Locate the cell with the specified text and output its [x, y] center coordinate. 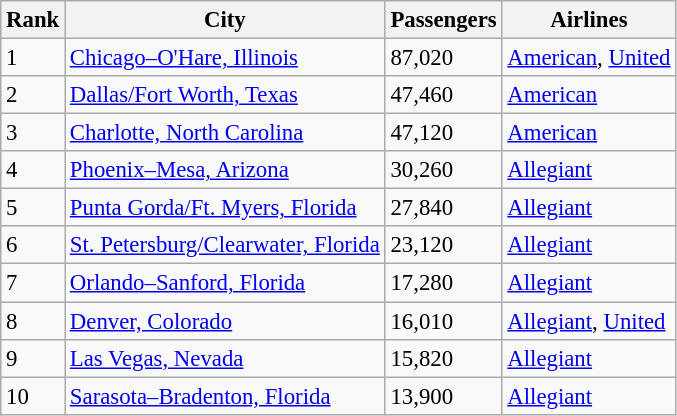
30,260 [444, 170]
87,020 [444, 58]
6 [33, 245]
American, United [589, 58]
7 [33, 283]
Las Vegas, Nevada [226, 358]
13,900 [444, 396]
3 [33, 133]
St. Petersburg/Clearwater, Florida [226, 245]
Punta Gorda/Ft. Myers, Florida [226, 208]
Denver, Colorado [226, 321]
15,820 [444, 358]
47,460 [444, 95]
10 [33, 396]
47,120 [444, 133]
Passengers [444, 20]
17,280 [444, 283]
Charlotte, North Carolina [226, 133]
2 [33, 95]
Phoenix–Mesa, Arizona [226, 170]
City [226, 20]
Sarasota–Bradenton, Florida [226, 396]
Chicago–O'Hare, Illinois [226, 58]
Airlines [589, 20]
Allegiant, United [589, 321]
Dallas/Fort Worth, Texas [226, 95]
16,010 [444, 321]
27,840 [444, 208]
1 [33, 58]
Orlando–Sanford, Florida [226, 283]
Rank [33, 20]
5 [33, 208]
4 [33, 170]
9 [33, 358]
23,120 [444, 245]
8 [33, 321]
